Return [x, y] of the center of cell containing provided text 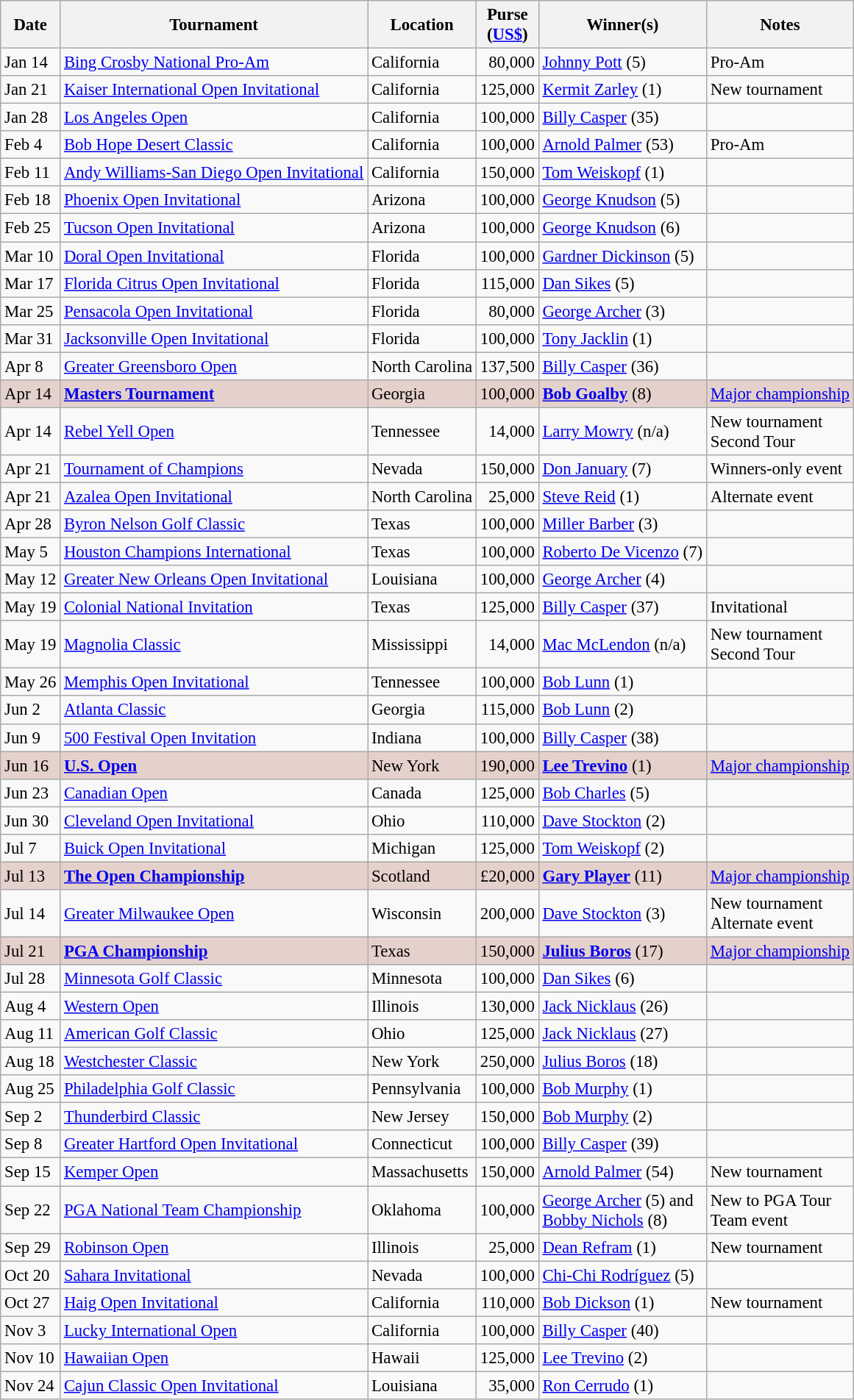
Wisconsin [422, 913]
Bing Crosby National Pro-Am [214, 63]
Location [422, 25]
Mar 31 [31, 338]
Scotland [422, 876]
Johnny Pott (5) [622, 63]
Winner(s) [622, 25]
Mar 25 [31, 311]
Arnold Palmer (53) [622, 145]
Azalea Open Invitational [214, 496]
Sep 8 [31, 1145]
Chi-Chi Rodríguez (5) [622, 1275]
Westchester Classic [214, 1062]
Byron Nelson Golf Classic [214, 524]
Minnesota Golf Classic [214, 979]
Jun 9 [31, 737]
Purse(US$) [508, 25]
Tucson Open Invitational [214, 228]
Jack Nicklaus (26) [622, 1007]
Robinson Open [214, 1247]
Billy Casper (38) [622, 737]
Roberto De Vicenzo (7) [622, 552]
Feb 4 [31, 145]
Atlanta Classic [214, 710]
Don January (7) [622, 469]
Date [31, 25]
PGA Championship [214, 951]
Tournament [214, 25]
Aug 11 [31, 1034]
Jul 21 [31, 951]
Oct 20 [31, 1275]
Florida Citrus Open Invitational [214, 283]
Magnolia Classic [214, 644]
Jun 2 [31, 710]
Mississippi [422, 644]
Julius Boros (17) [622, 951]
Mac McLendon (n/a) [622, 644]
George Archer (5) and Bobby Nichols (8) [622, 1210]
Sep 22 [31, 1210]
Tom Weiskopf (2) [622, 849]
Pensacola Open Invitational [214, 311]
Cajun Classic Open Invitational [214, 1385]
Bob Lunn (2) [622, 710]
Jun 23 [31, 793]
New Jersey [422, 1117]
Jul 28 [31, 979]
Jack Nicklaus (27) [622, 1034]
Notes [780, 25]
Sep 15 [31, 1172]
Kermit Zarley (1) [622, 90]
Thunderbird Classic [214, 1117]
Oct 27 [31, 1302]
Feb 25 [31, 228]
New to PGA TourTeam event [780, 1210]
Dave Stockton (2) [622, 821]
Cleveland Open Invitational [214, 821]
Jul 14 [31, 913]
Connecticut [422, 1145]
George Archer (4) [622, 579]
Doral Open Invitational [214, 256]
Jan 28 [31, 118]
Jan 14 [31, 63]
Larry Mowry (n/a) [622, 431]
Aug 18 [31, 1062]
U.S. Open [214, 765]
Oklahoma [422, 1210]
190,000 [508, 765]
May 5 [31, 552]
The Open Championship [214, 876]
May 26 [31, 682]
New tournamentAlternate event [780, 913]
Bob Dickson (1) [622, 1302]
Andy Williams-San Diego Open Invitational [214, 173]
Tom Weiskopf (1) [622, 173]
Tony Jacklin (1) [622, 338]
Western Open [214, 1007]
Billy Casper (37) [622, 607]
250,000 [508, 1062]
George Knudson (5) [622, 201]
Mar 10 [31, 256]
Jul 13 [31, 876]
137,500 [508, 366]
Los Angeles Open [214, 118]
Billy Casper (40) [622, 1330]
Rebel Yell Open [214, 431]
Ron Cerrudo (1) [622, 1385]
Gardner Dickinson (5) [622, 256]
Phoenix Open Invitational [214, 201]
Colonial National Invitation [214, 607]
Sep 2 [31, 1117]
Feb 18 [31, 201]
Masters Tournament [214, 394]
Winners-only event [780, 469]
35,000 [508, 1385]
Sep 29 [31, 1247]
Greater Greensboro Open [214, 366]
Billy Casper (36) [622, 366]
PGA National Team Championship [214, 1210]
Jan 21 [31, 90]
Steve Reid (1) [622, 496]
Alternate event [780, 496]
Memphis Open Invitational [214, 682]
Lee Trevino (1) [622, 765]
Arnold Palmer (54) [622, 1172]
Miller Barber (3) [622, 524]
Canada [422, 793]
George Archer (3) [622, 311]
Kemper Open [214, 1172]
Billy Casper (35) [622, 118]
Massachusetts [422, 1172]
Haig Open Invitational [214, 1302]
Bob Goalby (8) [622, 394]
Jul 7 [31, 849]
Nov 3 [31, 1330]
Gary Player (11) [622, 876]
£20,000 [508, 876]
Kaiser International Open Invitational [214, 90]
Sahara Invitational [214, 1275]
200,000 [508, 913]
Apr 28 [31, 524]
Canadian Open [214, 793]
Greater Hartford Open Invitational [214, 1145]
Hawaii [422, 1358]
Bob Murphy (1) [622, 1089]
Invitational [780, 607]
Aug 4 [31, 1007]
130,000 [508, 1007]
Julius Boros (18) [622, 1062]
Dan Sikes (5) [622, 283]
Dan Sikes (6) [622, 979]
Bob Charles (5) [622, 793]
Lucky International Open [214, 1330]
Bob Lunn (1) [622, 682]
Dean Refram (1) [622, 1247]
Pennsylvania [422, 1089]
Tournament of Champions [214, 469]
Jacksonville Open Invitational [214, 338]
Jun 30 [31, 821]
Houston Champions International [214, 552]
Greater Milwaukee Open [214, 913]
George Knudson (6) [622, 228]
Dave Stockton (3) [622, 913]
Billy Casper (39) [622, 1145]
Apr 8 [31, 366]
Bob Hope Desert Classic [214, 145]
Minnesota [422, 979]
Aug 25 [31, 1089]
500 Festival Open Invitation [214, 737]
Jun 16 [31, 765]
Greater New Orleans Open Invitational [214, 579]
Nov 10 [31, 1358]
Indiana [422, 737]
Lee Trevino (2) [622, 1358]
Mar 17 [31, 283]
American Golf Classic [214, 1034]
Hawaiian Open [214, 1358]
Bob Murphy (2) [622, 1117]
Nov 24 [31, 1385]
Philadelphia Golf Classic [214, 1089]
Buick Open Invitational [214, 849]
Feb 11 [31, 173]
May 12 [31, 579]
Michigan [422, 849]
